Find where the given text appears and provide that cell's center as (x, y) coordinate. 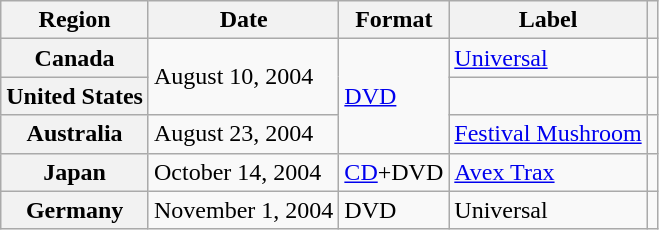
Avex Trax (548, 172)
Canada (75, 58)
Japan (75, 172)
Australia (75, 134)
Date (243, 20)
Germany (75, 210)
Label (548, 20)
United States (75, 96)
Festival Mushroom (548, 134)
November 1, 2004 (243, 210)
Format (394, 20)
October 14, 2004 (243, 172)
August 23, 2004 (243, 134)
Region (75, 20)
CD+DVD (394, 172)
August 10, 2004 (243, 77)
